From the cell containing the given text, extract its center point as (x, y) coordinate. 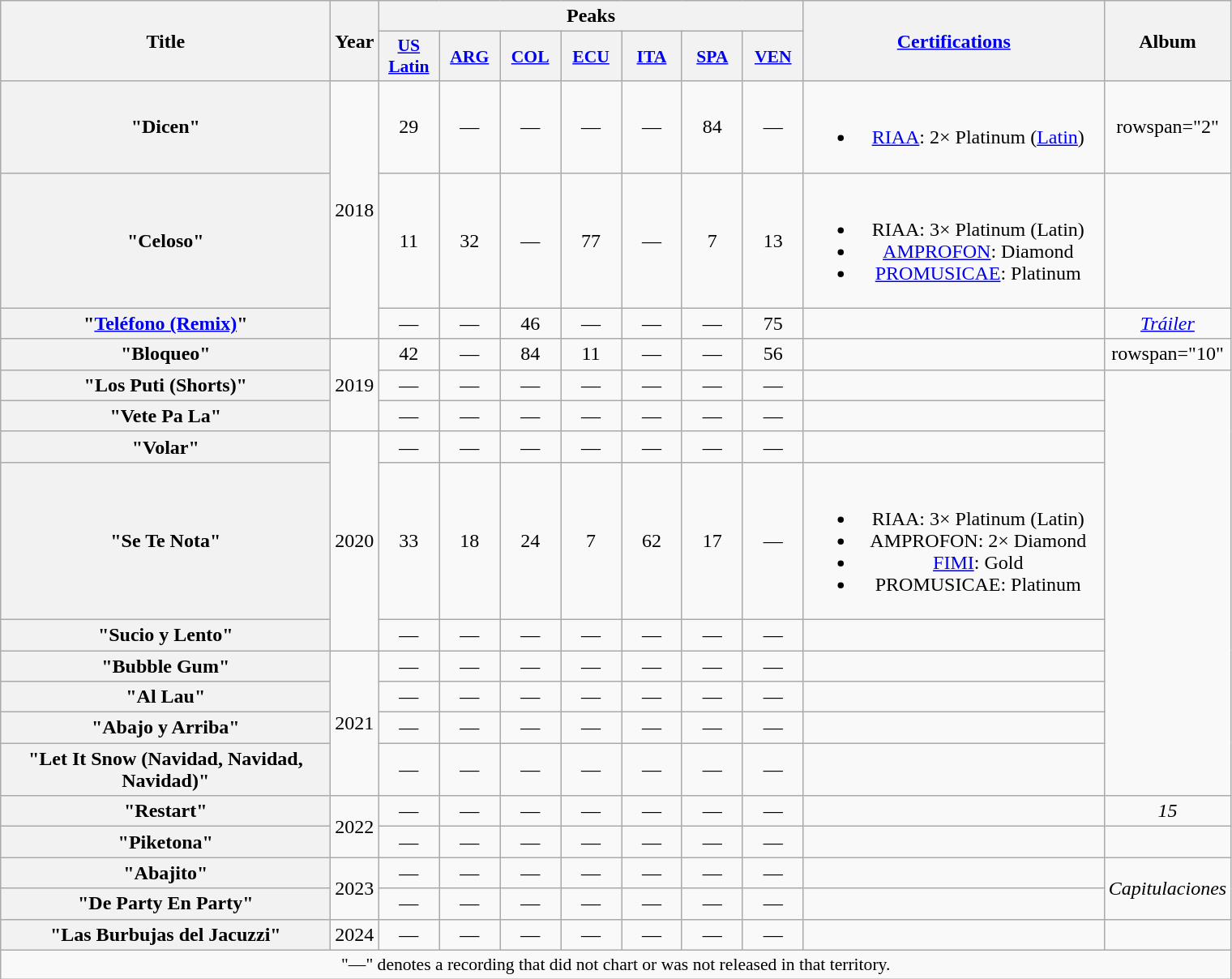
2023 (355, 888)
RIAA: 2× Platinum (Latin) (953, 126)
RIAA: 3× Platinum (Latin)AMPROFON: 2× DiamondFIMI: GoldPROMUSICAE: Platinum (953, 541)
RIAA: 3× Platinum (Latin)AMPROFON: DiamondPROMUSICAE: Platinum (953, 240)
ARG (470, 57)
"Las Burbujas del Jacuzzi" (165, 934)
56 (773, 354)
ITA (652, 57)
32 (470, 240)
33 (409, 541)
Year (355, 41)
"—" denotes a recording that did not chart or was not released in that territory. (616, 964)
"Let It Snow (Navidad, Navidad, Navidad)" (165, 770)
29 (409, 126)
2018 (355, 210)
"Bloqueo" (165, 354)
Album (1167, 41)
18 (470, 541)
"Dicen" (165, 126)
"Se Te Nota" (165, 541)
rowspan="2" (1167, 126)
"Volar" (165, 447)
24 (530, 541)
COL (530, 57)
"Al Lau" (165, 697)
"Abajo y Arriba" (165, 728)
Title (165, 41)
2022 (355, 827)
42 (409, 354)
"Piketona" (165, 842)
77 (592, 240)
Tráiler (1167, 323)
Peaks (591, 16)
2024 (355, 934)
"De Party En Party" (165, 904)
62 (652, 541)
"Vete Pa La" (165, 416)
2019 (355, 385)
17 (712, 541)
"Celoso" (165, 240)
"Sucio y Lento" (165, 635)
2021 (355, 723)
"Teléfono (Remix)" (165, 323)
46 (530, 323)
SPA (712, 57)
"Abajito" (165, 873)
VEN (773, 57)
ECU (592, 57)
Capitulaciones (1167, 888)
13 (773, 240)
rowspan="10" (1167, 354)
"Los Puti (Shorts)" (165, 385)
Certifications (953, 41)
USLatin (409, 57)
"Restart" (165, 811)
75 (773, 323)
"Bubble Gum" (165, 665)
2020 (355, 541)
15 (1167, 811)
